Identify which cell holds the provided text, then report its [x, y] central coordinate. 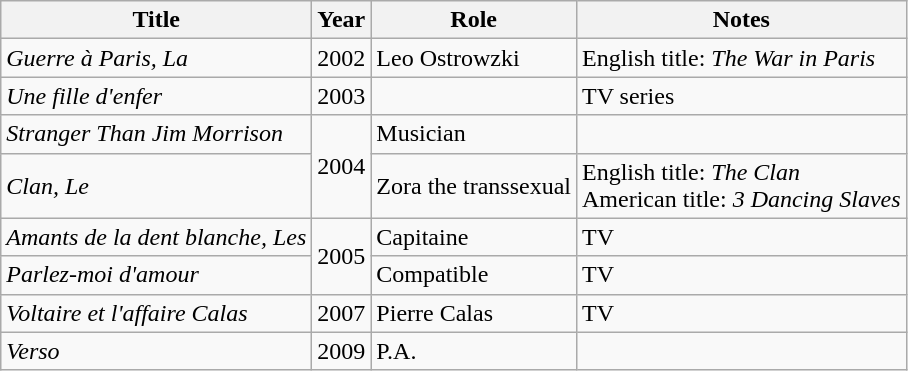
Year [342, 20]
Capitaine [474, 237]
English title: The War in Paris [741, 58]
2004 [342, 166]
Stranger Than Jim Morrison [156, 134]
Musician [474, 134]
2009 [342, 351]
Amants de la dent blanche, Les [156, 237]
2003 [342, 96]
2002 [342, 58]
2005 [342, 256]
Pierre Calas [474, 313]
Verso [156, 351]
Role [474, 20]
TV series [741, 96]
Clan, Le [156, 186]
Guerre à Paris, La [156, 58]
P.A. [474, 351]
Une fille d'enfer [156, 96]
2007 [342, 313]
Title [156, 20]
Zora the transsexual [474, 186]
Leo Ostrowzki [474, 58]
English title: The ClanAmerican title: 3 Dancing Slaves [741, 186]
Parlez-moi d'amour [156, 275]
Notes [741, 20]
Compatible [474, 275]
Voltaire et l'affaire Calas [156, 313]
